Determine the [X, Y] coordinate at the center of the cell enclosing the given text.  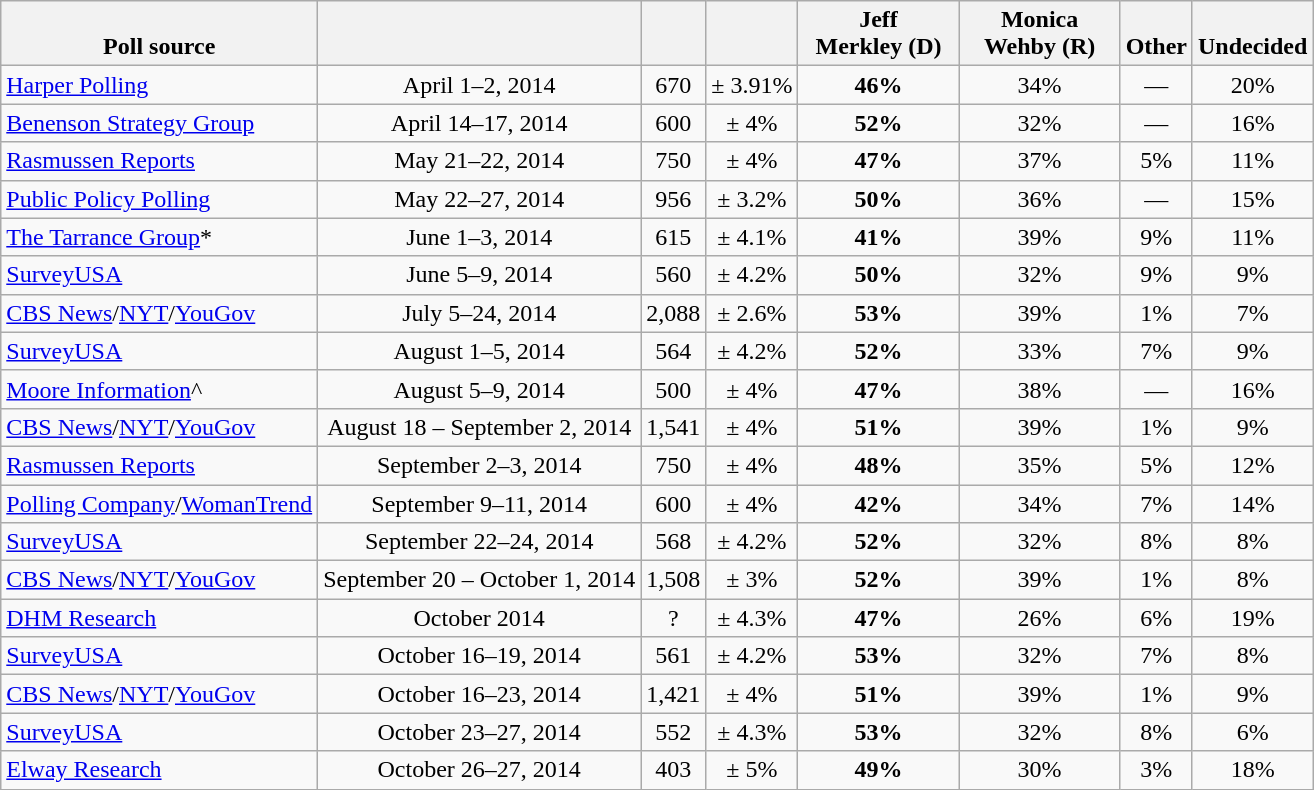
49% [878, 770]
30% [1040, 770]
Moore Information^ [160, 389]
May 22–27, 2014 [480, 199]
Polling Company/WomanTrend [160, 503]
552 [674, 732]
± 5% [752, 770]
2,088 [674, 313]
18% [1252, 770]
JeffMerkley (D) [878, 34]
Other [1156, 34]
Public Policy Polling [160, 199]
46% [878, 85]
September 20 – October 1, 2014 [480, 580]
26% [1040, 618]
33% [1040, 351]
± 4.1% [752, 237]
± 3.91% [752, 85]
1,508 [674, 580]
12% [1252, 465]
September 9–11, 2014 [480, 503]
August 5–9, 2014 [480, 389]
April 1–2, 2014 [480, 85]
36% [1040, 199]
38% [1040, 389]
October 26–27, 2014 [480, 770]
Benenson Strategy Group [160, 123]
October 16–19, 2014 [480, 656]
35% [1040, 465]
June 1–3, 2014 [480, 237]
615 [674, 237]
956 [674, 199]
October 2014 [480, 618]
14% [1252, 503]
1,541 [674, 427]
Undecided [1252, 34]
42% [878, 503]
± 3.2% [752, 199]
MonicaWehby (R) [1040, 34]
May 21–22, 2014 [480, 161]
3% [1156, 770]
August 1–5, 2014 [480, 351]
41% [878, 237]
September 22–24, 2014 [480, 542]
561 [674, 656]
Poll source [160, 34]
± 3% [752, 580]
403 [674, 770]
37% [1040, 161]
15% [1252, 199]
The Tarrance Group* [160, 237]
20% [1252, 85]
April 14–17, 2014 [480, 123]
670 [674, 85]
Harper Polling [160, 85]
? [674, 618]
August 18 – September 2, 2014 [480, 427]
October 23–27, 2014 [480, 732]
560 [674, 275]
October 16–23, 2014 [480, 694]
June 5–9, 2014 [480, 275]
Elway Research [160, 770]
September 2–3, 2014 [480, 465]
568 [674, 542]
July 5–24, 2014 [480, 313]
500 [674, 389]
DHM Research [160, 618]
564 [674, 351]
19% [1252, 618]
48% [878, 465]
± 2.6% [752, 313]
1,421 [674, 694]
